Find where the given text appears and provide that cell's center as (X, Y) coordinate. 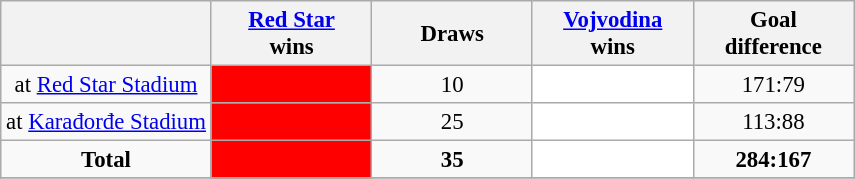
Red Starwins (292, 34)
171:79 (774, 85)
113:88 (774, 122)
Goaldifference (774, 34)
10 (452, 85)
25 (452, 122)
at Red Star Stadium (106, 85)
at Karađorđe Stadium (106, 122)
35 (452, 160)
284:167 (774, 160)
Vojvodinawins (612, 34)
Draws (452, 34)
Total (106, 160)
